From the cell containing the given text, extract its center point as [X, Y] coordinate. 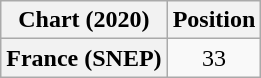
33 [214, 58]
Position [214, 20]
Chart (2020) [84, 20]
France (SNEP) [84, 58]
